Detect which cell encompasses the target text, then output its [X, Y] center coordinate. 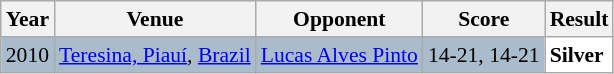
Score [484, 19]
Lucas Alves Pinto [340, 55]
Opponent [340, 19]
Teresina, Piauí, Brazil [155, 55]
Silver [580, 55]
Venue [155, 19]
2010 [28, 55]
Result [580, 19]
Year [28, 19]
14-21, 14-21 [484, 55]
